From the cell containing the given text, extract its center point as [x, y] coordinate. 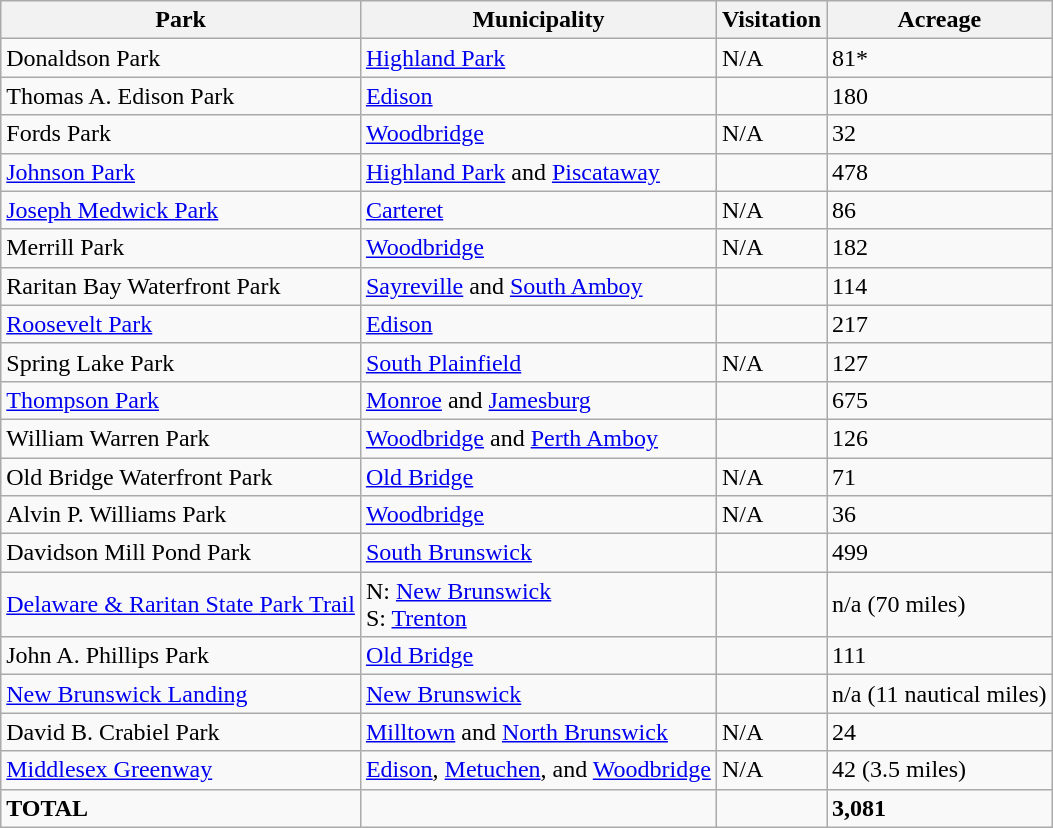
Thompson Park [181, 400]
36 [940, 515]
Donaldson Park [181, 58]
South Brunswick [538, 553]
32 [940, 134]
Acreage [940, 20]
Milltown and North Brunswick [538, 732]
Thomas A. Edison Park [181, 96]
71 [940, 477]
499 [940, 553]
New Brunswick [538, 694]
81* [940, 58]
127 [940, 362]
Woodbridge and Perth Amboy [538, 438]
Edison, Metuchen, and Woodbridge [538, 770]
Sayreville and South Amboy [538, 286]
111 [940, 656]
Fords Park [181, 134]
Monroe and Jamesburg [538, 400]
126 [940, 438]
Middlesex Greenway [181, 770]
182 [940, 248]
Davidson Mill Pond Park [181, 553]
William Warren Park [181, 438]
n/a (11 nautical miles) [940, 694]
Joseph Medwick Park [181, 210]
Visitation [771, 20]
David B. Crabiel Park [181, 732]
86 [940, 210]
Carteret [538, 210]
Highland Park and Piscataway [538, 172]
Raritan Bay Waterfront Park [181, 286]
N: New BrunswickS: Trenton [538, 604]
Park [181, 20]
Roosevelt Park [181, 324]
Alvin P. Williams Park [181, 515]
n/a (70 miles) [940, 604]
217 [940, 324]
675 [940, 400]
TOTAL [181, 808]
John A. Phillips Park [181, 656]
114 [940, 286]
42 (3.5 miles) [940, 770]
South Plainfield [538, 362]
New Brunswick Landing [181, 694]
Municipality [538, 20]
3,081 [940, 808]
Highland Park [538, 58]
Johnson Park [181, 172]
Spring Lake Park [181, 362]
24 [940, 732]
Old Bridge Waterfront Park [181, 477]
478 [940, 172]
Merrill Park [181, 248]
Delaware & Raritan State Park Trail [181, 604]
180 [940, 96]
